From the cell containing the given text, extract its center point as (x, y) coordinate. 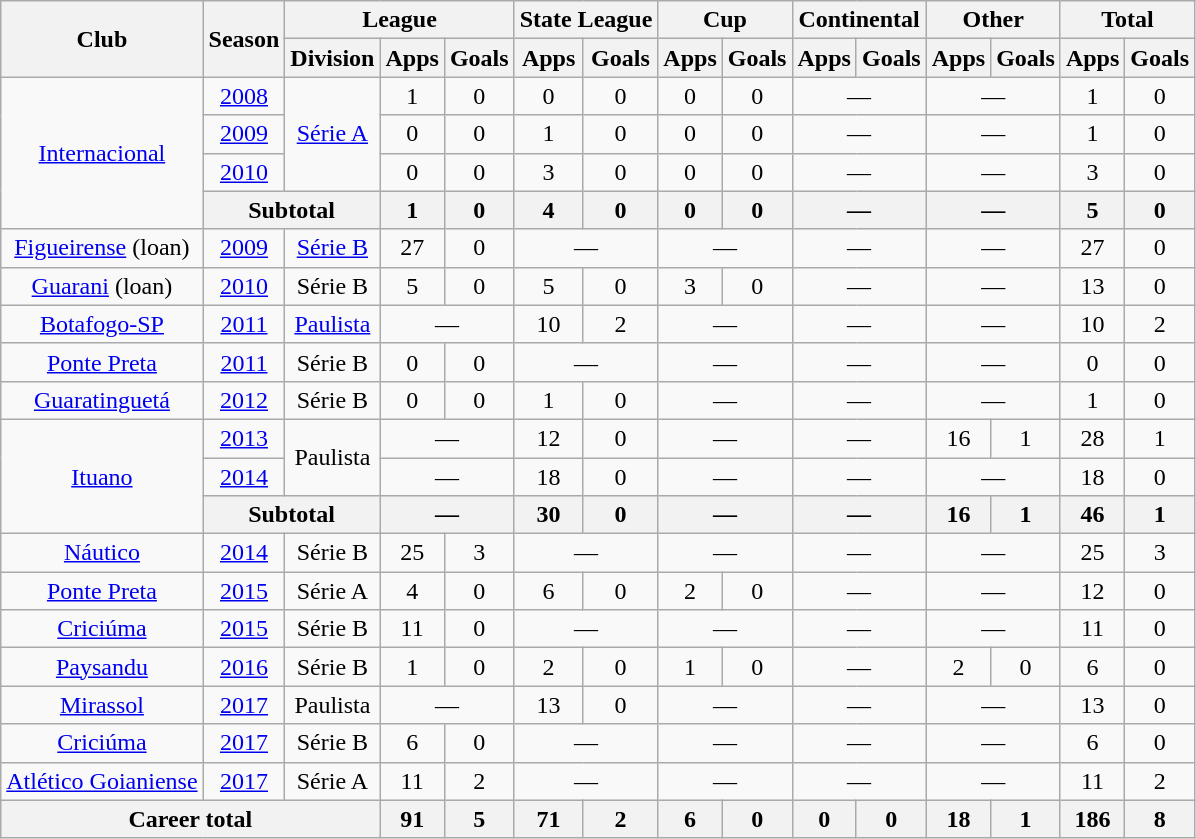
Other (993, 20)
Continental (859, 20)
2013 (244, 438)
Figueirense (loan) (102, 248)
Botafogo-SP (102, 324)
Paysandu (102, 667)
Division (332, 58)
28 (1092, 438)
Club (102, 39)
Guaratinguetá (102, 400)
2016 (244, 667)
Career total (190, 819)
Mirassol (102, 705)
League (400, 20)
Cup (725, 20)
2012 (244, 400)
186 (1092, 819)
8 (1160, 819)
Ituano (102, 476)
30 (548, 515)
46 (1092, 515)
71 (548, 819)
Season (244, 39)
2008 (244, 96)
State League (586, 20)
91 (412, 819)
Internacional (102, 153)
Atlético Goianiense (102, 781)
Guarani (loan) (102, 286)
Total (1127, 20)
Náutico (102, 553)
